Return the (x, y) coordinate for the center point of the cell that contains the specified text.  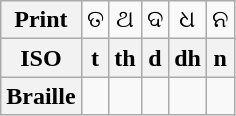
ଧ (188, 20)
t (95, 58)
th (125, 58)
d (155, 58)
ଥ (125, 20)
Braille (41, 96)
Print (41, 20)
ନ (220, 20)
ଦ (155, 20)
ISO (41, 58)
n (220, 58)
dh (188, 58)
ତ (95, 20)
